Search for the cell housing the specified text and yield its [X, Y] center coordinate. 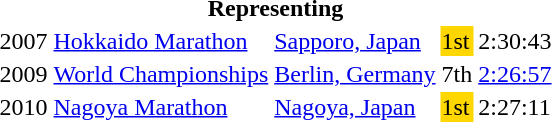
World Championships [161, 74]
Hokkaido Marathon [161, 41]
7th [457, 74]
Nagoya, Japan [355, 107]
Sapporo, Japan [355, 41]
Nagoya Marathon [161, 107]
Berlin, Germany [355, 74]
